From the cell containing the given text, extract its center point as (x, y) coordinate. 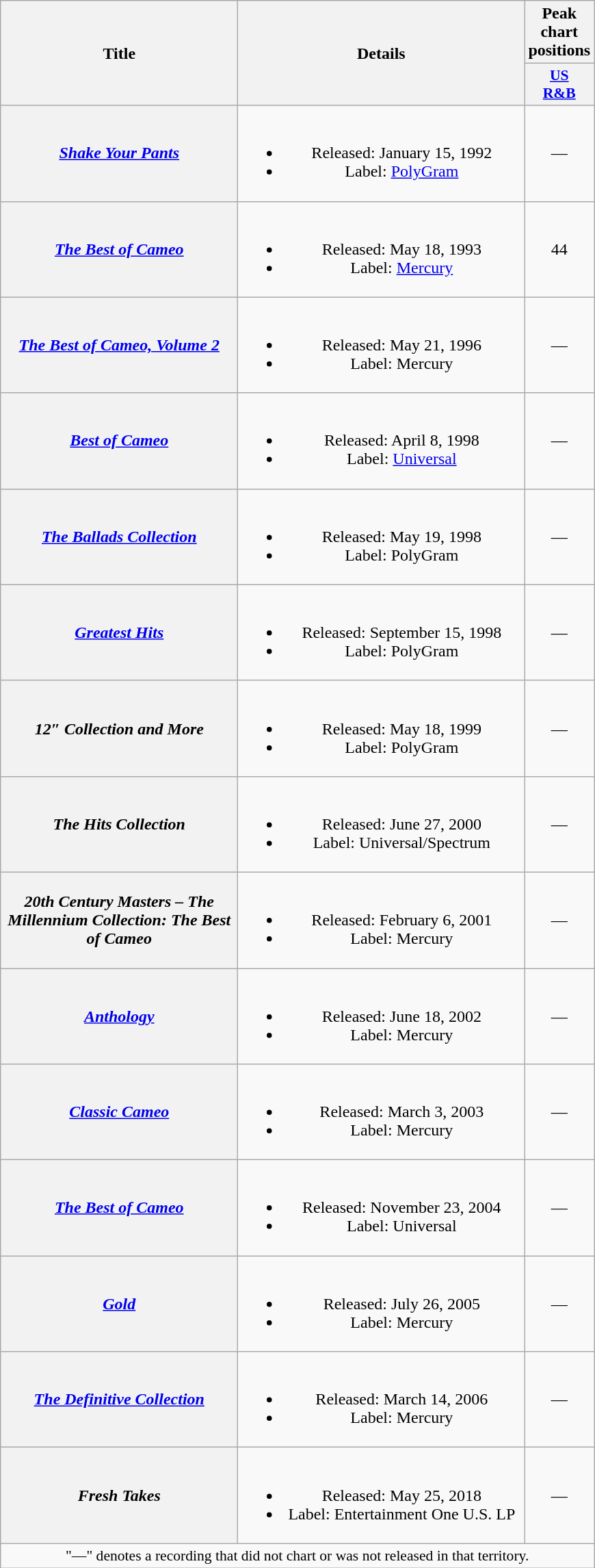
Released: March 3, 2003Label: Mercury (382, 1112)
The Ballads Collection (119, 537)
Released: June 27, 2000Label: Universal/Spectrum (382, 824)
Released: May 25, 2018Label: Entertainment One U.S. LP (382, 1495)
Anthology (119, 1016)
The Definitive Collection (119, 1400)
Released: May 18, 1999Label: PolyGram (382, 728)
The Best of Cameo, Volume 2 (119, 345)
Greatest Hits (119, 632)
Released: April 8, 1998Label: Universal (382, 441)
20th Century Masters – The Millennium Collection: The Best of Cameo (119, 920)
Released: June 18, 2002Label: Mercury (382, 1016)
Released: February 6, 2001Label: Mercury (382, 920)
Fresh Takes (119, 1495)
Shake Your Pants (119, 153)
Released: March 14, 2006Label: Mercury (382, 1400)
USR&B (559, 85)
Released: July 26, 2005Label: Mercury (382, 1304)
Released: May 21, 1996Label: Mercury (382, 345)
Released: January 15, 1992Label: PolyGram (382, 153)
Released: September 15, 1998Label: PolyGram (382, 632)
Gold (119, 1304)
Title (119, 53)
"—" denotes a recording that did not chart or was not released in that territory. (297, 1556)
The Hits Collection (119, 824)
44 (559, 249)
Released: May 19, 1998Label: PolyGram (382, 537)
Best of Cameo (119, 441)
Peak chart positions (559, 32)
Released: May 18, 1993Label: Mercury (382, 249)
Classic Cameo (119, 1112)
Released: November 23, 2004Label: Universal (382, 1208)
12″ Collection and More (119, 728)
Details (382, 53)
